Provide the [X, Y] coordinate of the cell's center where the given text is located.  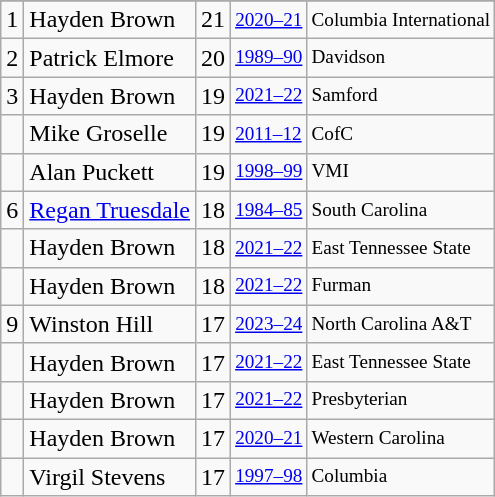
Virgil Stevens [110, 477]
Davidson [401, 58]
Western Carolina [401, 438]
2011–12 [269, 134]
Winston Hill [110, 324]
21 [214, 20]
VMI [401, 172]
1989–90 [269, 58]
9 [12, 324]
Alan Puckett [110, 172]
Columbia [401, 477]
Samford [401, 96]
1 [12, 20]
3 [12, 96]
1997–98 [269, 477]
CofC [401, 134]
Presbyterian [401, 400]
Mike Groselle [110, 134]
North Carolina A&T [401, 324]
20 [214, 58]
Furman [401, 286]
Regan Truesdale [110, 210]
2 [12, 58]
1984–85 [269, 210]
1998–99 [269, 172]
Patrick Elmore [110, 58]
6 [12, 210]
South Carolina [401, 210]
Columbia International [401, 20]
2023–24 [269, 324]
